Locate the cell with the specified text and output its (x, y) center coordinate. 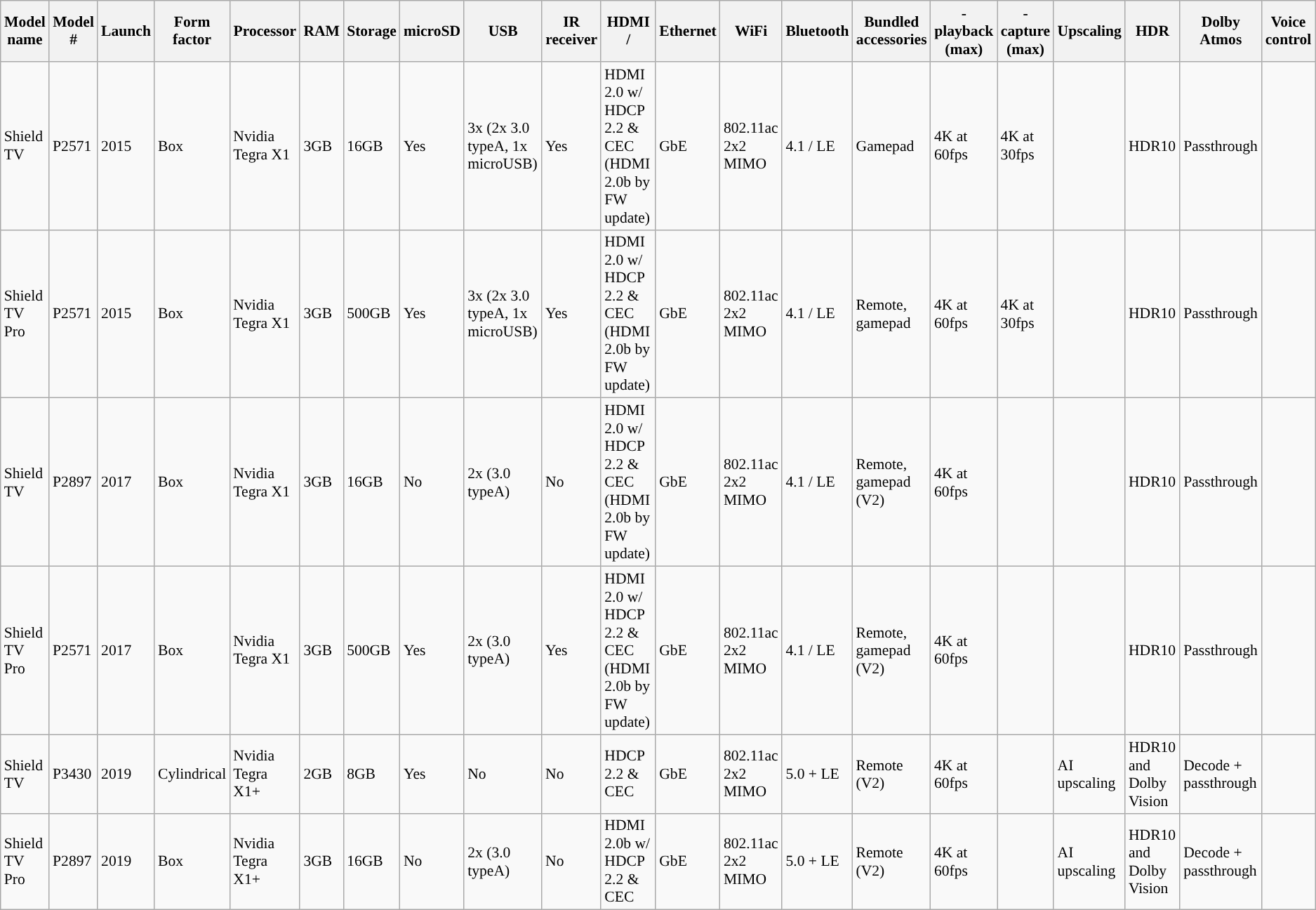
Model # (73, 31)
- capture (max) (1026, 31)
HDMI 2.0b w/ HDCP 2.2 & CEC (628, 862)
Remote, gamepad (891, 314)
USB (503, 31)
Storage (372, 31)
2GB (321, 774)
microSD (432, 31)
Form factor (192, 31)
RAM (321, 31)
Ethernet (688, 31)
HDCP 2.2 & CEC (628, 774)
Gamepad (891, 146)
HDMI / (628, 31)
Bluetooth (817, 31)
Voice control (1288, 31)
- playback (max) (964, 31)
Upscaling (1089, 31)
WiFi (751, 31)
Cylindrical (192, 774)
HDR (1152, 31)
Bundled accessories (891, 31)
Model name (25, 31)
Launch (126, 31)
Processor (265, 31)
IR receiver (571, 31)
Dolby Atmos (1221, 31)
P3430 (73, 774)
8GB (372, 774)
